For the text-containing cell, return its midpoint in [X, Y] coordinate format. 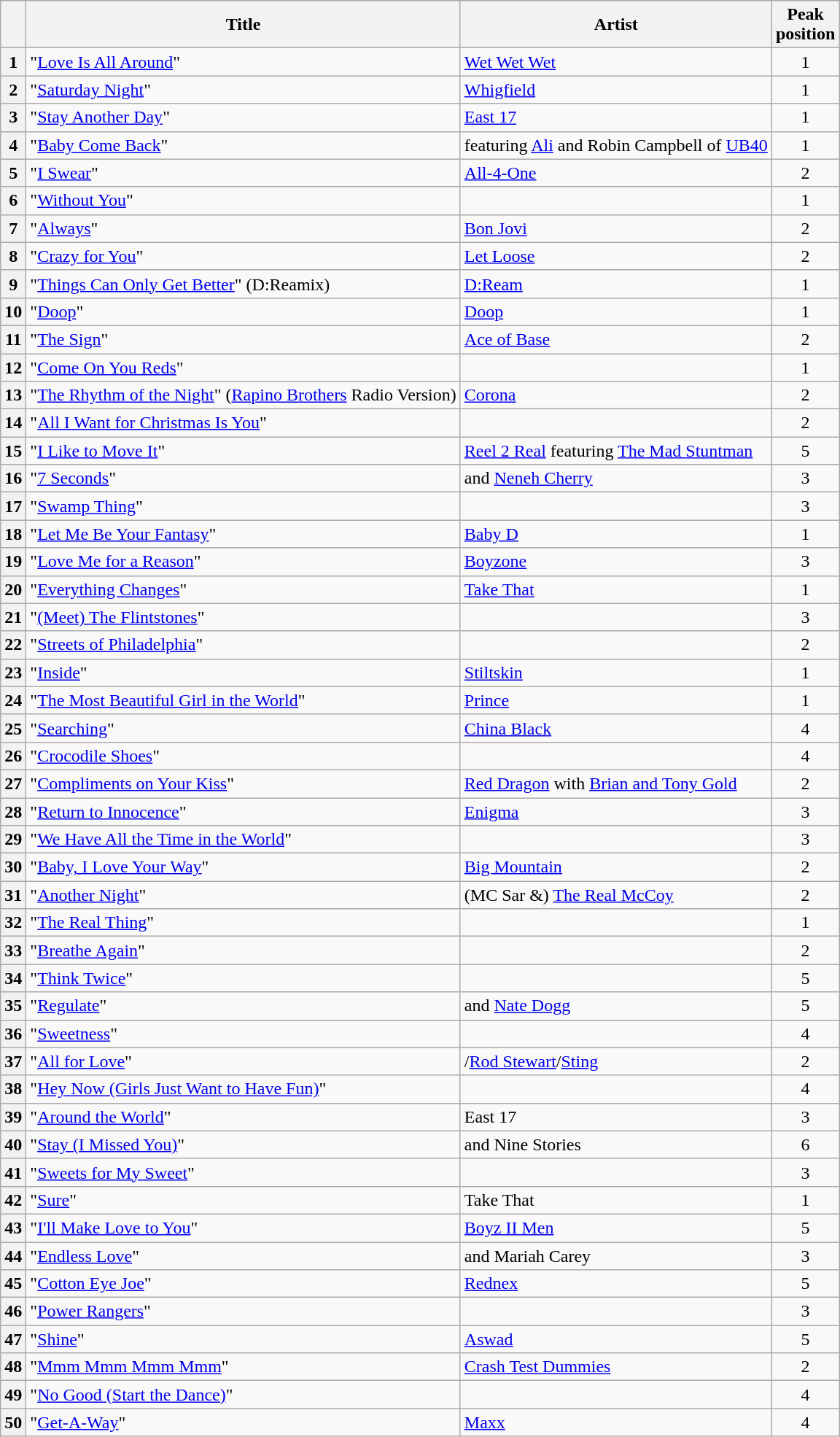
"I Swear" [244, 173]
46 [13, 1312]
"Breathe Again" [244, 950]
37 [13, 1061]
"Baby Come Back" [244, 145]
"Things Can Only Get Better" (D:Reamix) [244, 284]
and Nine Stories [615, 1144]
Red Dragon with Brian and Tony Gold [615, 783]
"Hey Now (Girls Just Want to Have Fun)" [244, 1089]
Reel 2 Real featuring The Mad Stuntman [615, 451]
and Neneh Cherry [615, 479]
17 [13, 506]
China Black [615, 728]
Let Loose [615, 256]
36 [13, 1034]
"Compliments on Your Kiss" [244, 783]
12 [13, 367]
11 [13, 339]
7 [13, 228]
21 [13, 617]
35 [13, 1006]
"Around the World" [244, 1117]
"Always" [244, 228]
18 [13, 534]
44 [13, 1255]
"Get-A-Way" [244, 1422]
28 [13, 812]
"Endless Love" [244, 1255]
29 [13, 840]
Boyz II Men [615, 1228]
"The Most Beautiful Girl in the World" [244, 700]
49 [13, 1395]
"Mmm Mmm Mmm Mmm" [244, 1367]
Crash Test Dummies [615, 1367]
"Crocodile Shoes" [244, 756]
All-4-One [615, 173]
20 [13, 589]
24 [13, 700]
"Everything Changes" [244, 589]
48 [13, 1367]
"I'll Make Love to You" [244, 1228]
"7 Seconds" [244, 479]
41 [13, 1172]
50 [13, 1422]
15 [13, 451]
"We Have All the Time in the World" [244, 840]
"Crazy for You" [244, 256]
34 [13, 978]
"Shine" [244, 1339]
26 [13, 756]
25 [13, 728]
42 [13, 1200]
22 [13, 645]
(MC Sar &) The Real McCoy [615, 895]
23 [13, 673]
"Streets of Philadelphia" [244, 645]
Big Mountain [615, 867]
Aswad [615, 1339]
32 [13, 923]
"No Good (Start the Dance)" [244, 1395]
"Cotton Eye Joe" [244, 1284]
16 [13, 479]
"Sure" [244, 1200]
"Stay (I Missed You)" [244, 1144]
Corona [615, 395]
Rednex [615, 1284]
Artist [615, 25]
"Think Twice" [244, 978]
Doop [615, 311]
"Without You" [244, 201]
Boyzone [615, 562]
"All for Love" [244, 1061]
Wet Wet Wet [615, 62]
9 [13, 284]
"Stay Another Day" [244, 117]
14 [13, 423]
"The Real Thing" [244, 923]
Baby D [615, 534]
"Inside" [244, 673]
13 [13, 395]
"Sweetness" [244, 1034]
Title [244, 25]
31 [13, 895]
47 [13, 1339]
30 [13, 867]
"Swamp Thing" [244, 506]
38 [13, 1089]
19 [13, 562]
27 [13, 783]
"The Rhythm of the Night" (Rapino Brothers Radio Version) [244, 395]
"Love Is All Around" [244, 62]
40 [13, 1144]
"Searching" [244, 728]
39 [13, 1117]
"Doop" [244, 311]
Bon Jovi [615, 228]
featuring Ali and Robin Campbell of UB40 [615, 145]
"Let Me Be Your Fantasy" [244, 534]
and Nate Dogg [615, 1006]
/Rod Stewart/Sting [615, 1061]
Enigma [615, 812]
Prince [615, 700]
Whigfield [615, 90]
Stiltskin [615, 673]
"All I Want for Christmas Is You" [244, 423]
8 [13, 256]
"Another Night" [244, 895]
Maxx [615, 1422]
"Come On You Reds" [244, 367]
45 [13, 1284]
"Love Me for a Reason" [244, 562]
"Sweets for My Sweet" [244, 1172]
"Regulate" [244, 1006]
"Power Rangers" [244, 1312]
Peakposition [805, 25]
and Mariah Carey [615, 1255]
Ace of Base [615, 339]
"Baby, I Love Your Way" [244, 867]
"(Meet) The Flintstones" [244, 617]
43 [13, 1228]
D:Ream [615, 284]
"The Sign" [244, 339]
"I Like to Move It" [244, 451]
"Return to Innocence" [244, 812]
10 [13, 311]
"Saturday Night" [244, 90]
33 [13, 950]
